Return the (x, y) coordinate for the center point of the cell that contains the specified text.  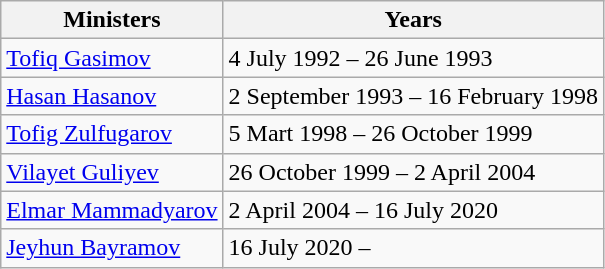
Jeyhun Bayramov (112, 248)
26 October 1999 – 2 April 2004 (413, 172)
Elmar Mammadyarov (112, 210)
Tofiq Gasimov (112, 58)
2 September 1993 – 16 February 1998 (413, 96)
2 April 2004 – 16 July 2020 (413, 210)
Ministers (112, 20)
Vilayet Guliyev (112, 172)
Years (413, 20)
4 July 1992 – 26 June 1993 (413, 58)
5 Mart 1998 – 26 October 1999 (413, 134)
Hasan Hasanov (112, 96)
Tofig Zulfugarov (112, 134)
16 July 2020 – (413, 248)
